Find where the given text appears and provide that cell's center as [x, y] coordinate. 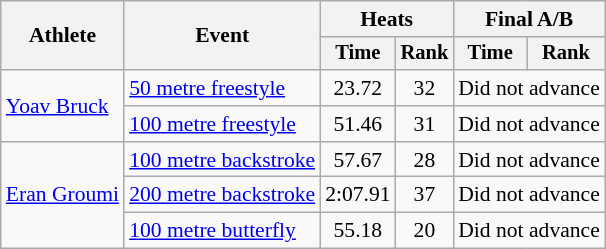
32 [425, 88]
23.72 [358, 88]
31 [425, 124]
100 metre butterfly [222, 231]
55.18 [358, 231]
Heats [386, 19]
Yoav Bruck [62, 106]
37 [425, 195]
Eran Groumi [62, 196]
Athlete [62, 36]
100 metre freestyle [222, 124]
100 metre backstroke [222, 160]
20 [425, 231]
200 metre backstroke [222, 195]
28 [425, 160]
57.67 [358, 160]
Final A/B [529, 19]
2:07.91 [358, 195]
Event [222, 36]
50 metre freestyle [222, 88]
51.46 [358, 124]
